Identify which cell holds the provided text, then report its (x, y) central coordinate. 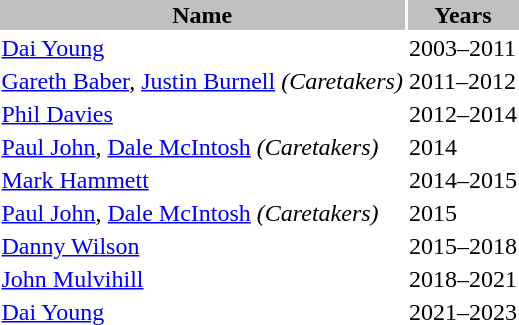
2012–2014 (462, 114)
2014 (462, 147)
2018–2021 (462, 279)
Danny Wilson (202, 246)
John Mulvihill (202, 279)
Mark Hammett (202, 180)
Years (462, 15)
Gareth Baber, Justin Burnell (Caretakers) (202, 81)
2011–2012 (462, 81)
Dai Young (202, 48)
Name (202, 15)
2003–2011 (462, 48)
2014–2015 (462, 180)
2015–2018 (462, 246)
Phil Davies (202, 114)
2015 (462, 213)
